Pinpoint the cell where the given text exists, returning its [x, y] midpoint coordinate. 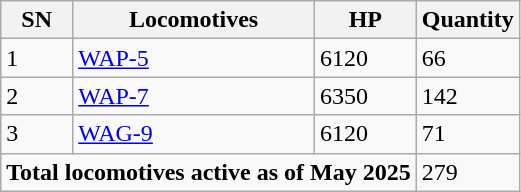
279 [468, 172]
71 [468, 134]
142 [468, 96]
WAP-7 [194, 96]
2 [37, 96]
3 [37, 134]
HP [365, 20]
Locomotives [194, 20]
WAP-5 [194, 58]
SN [37, 20]
WAG-9 [194, 134]
66 [468, 58]
1 [37, 58]
6350 [365, 96]
Total locomotives active as of May 2025 [208, 172]
Quantity [468, 20]
